Return the (X, Y) coordinate for the center point of the cell that contains the specified text.  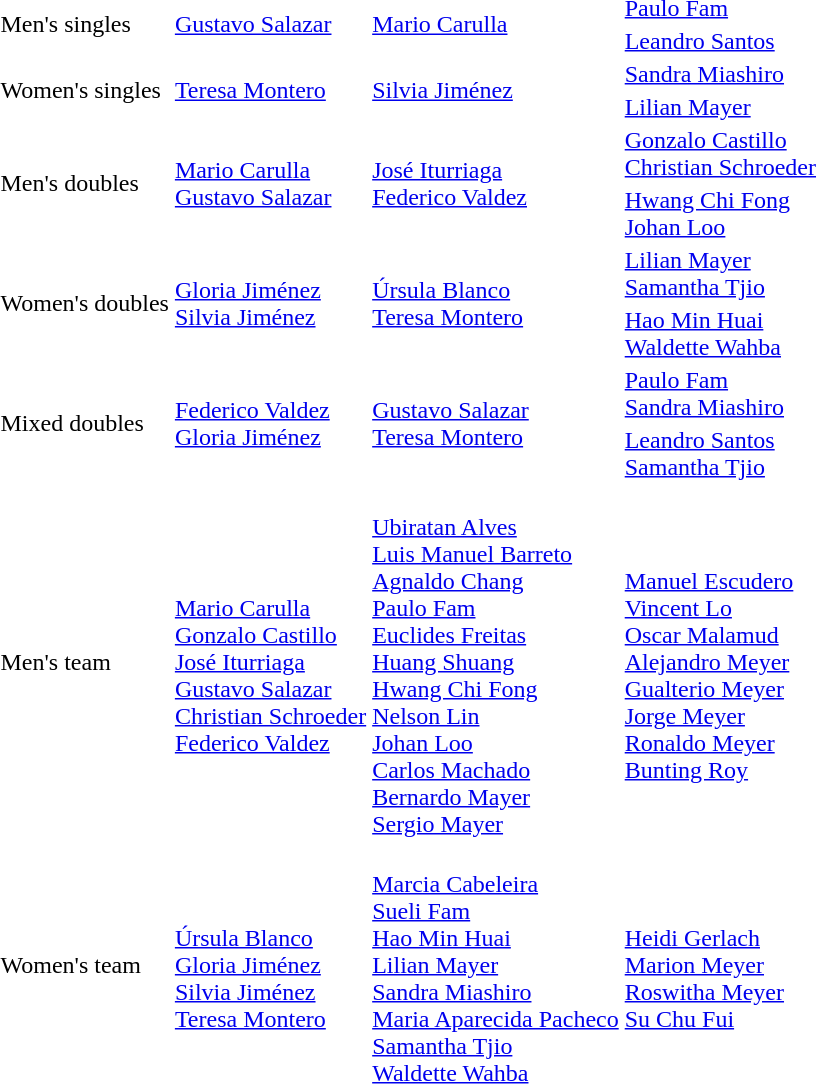
Úrsula Blanco Teresa Montero (496, 304)
Gustavo Salazar Teresa Montero (496, 424)
Silvia Jiménez (496, 90)
Manuel EscuderoVincent LoOscar MalamudAlejandro MeyerGualterio MeyerJorge MeyerRonaldo MeyerBunting Roy (720, 662)
Leandro Santos (720, 41)
José Iturriaga Federico Valdez (496, 184)
Sandra Miashiro (720, 74)
Mario CarullaGonzalo CastilloJosé IturriagaGustavo SalazarChristian SchroederFederico Valdez (270, 662)
Teresa Montero (270, 90)
Gonzalo Castillo Christian Schroeder (720, 154)
Hwang Chi Fong Johan Loo (720, 214)
Federico Valdez Gloria Jiménez (270, 424)
Hao Min Huai Waldette Wahba (720, 334)
Lilian Mayer (720, 107)
Gloria Jiménez Silvia Jiménez (270, 304)
Leandro Santos Samantha Tjio (720, 454)
Paulo Fam Sandra Miashiro (720, 394)
Mario Carulla Gustavo Salazar (270, 184)
Lilian Mayer Samantha Tjio (720, 274)
